Pinpoint the cell where the given text exists, returning its (x, y) midpoint coordinate. 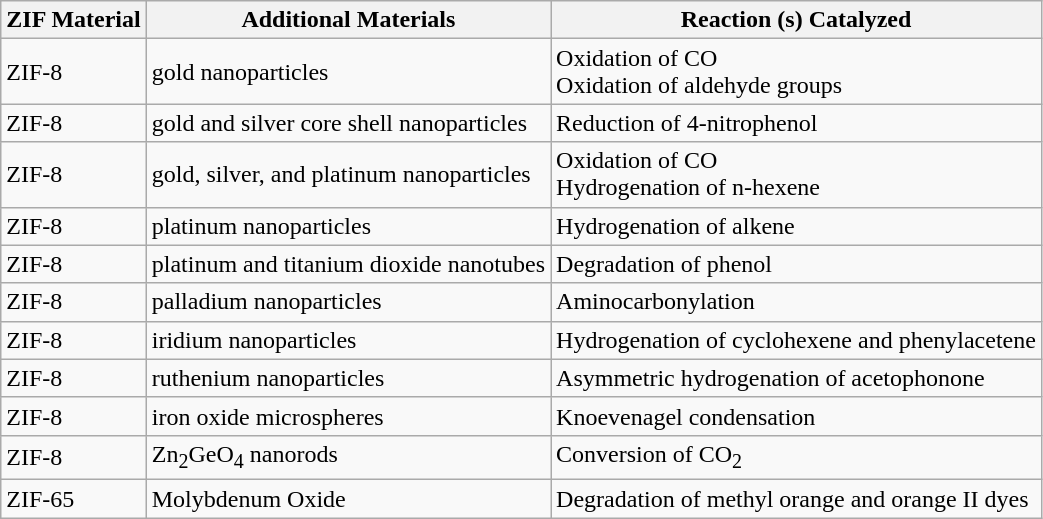
platinum and titanium dioxide nanotubes (348, 264)
iron oxide microspheres (348, 416)
Hydrogenation of cyclohexene and phenylacetene (796, 340)
Additional Materials (348, 20)
Oxidation of COOxidation of aldehyde groups (796, 72)
ZIF Material (74, 20)
palladium nanoparticles (348, 302)
Reaction (s) Catalyzed (796, 20)
gold, silver, and platinum nanoparticles (348, 174)
iridium nanoparticles (348, 340)
platinum nanoparticles (348, 226)
Reduction of 4-nitrophenol (796, 123)
gold and silver core shell nanoparticles (348, 123)
Asymmetric hydrogenation of acetophonone (796, 378)
ruthenium nanoparticles (348, 378)
Hydrogenation of alkene (796, 226)
Molybdenum Oxide (348, 499)
Knoevenagel condensation (796, 416)
Oxidation of COHydrogenation of n-hexene (796, 174)
Degradation of methyl orange and orange II dyes (796, 499)
Aminocarbonylation (796, 302)
gold nanoparticles (348, 72)
Degradation of phenol (796, 264)
ZIF-65 (74, 499)
Zn2GeO4 nanorods (348, 457)
Conversion of CO2 (796, 457)
